For the text-containing cell, return its midpoint in (X, Y) coordinate format. 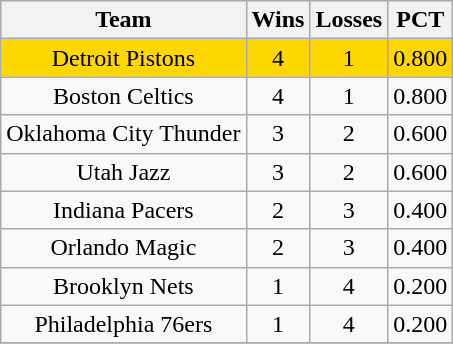
Indiana Pacers (124, 210)
Brooklyn Nets (124, 286)
Utah Jazz (124, 172)
Detroit Pistons (124, 58)
PCT (420, 20)
Team (124, 20)
Boston Celtics (124, 96)
Philadelphia 76ers (124, 324)
Oklahoma City Thunder (124, 134)
Wins (278, 20)
Losses (349, 20)
Orlando Magic (124, 248)
